Determine the [X, Y] coordinate at the center of the cell enclosing the given text.  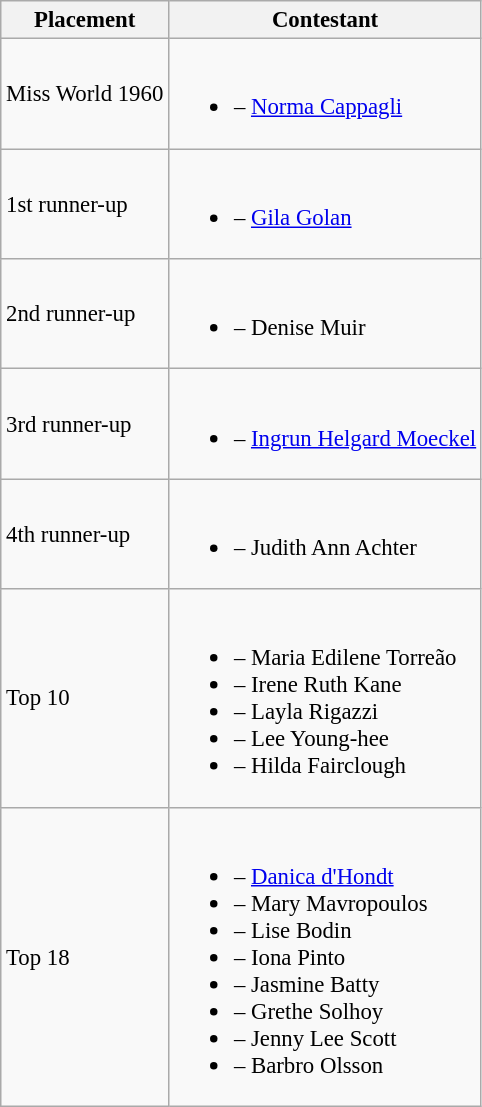
– Gila Golan [326, 204]
– Ingrun Helgard Moeckel [326, 424]
4th runner-up [85, 534]
– Danica d'Hondt – Mary Mavropoulos – Lise Bodin – Iona Pinto – Jasmine Batty – Grethe Solhoy – Jenny Lee Scott – Barbro Olsson [326, 956]
2nd runner-up [85, 314]
– Maria Edilene Torreão – Irene Ruth Kane – Layla Rigazzi – Lee Young-hee – Hilda Fairclough [326, 698]
Placement [85, 20]
– Norma Cappagli [326, 94]
– Judith Ann Achter [326, 534]
Contestant [326, 20]
Top 18 [85, 956]
Top 10 [85, 698]
Miss World 1960 [85, 94]
1st runner-up [85, 204]
3rd runner-up [85, 424]
– Denise Muir [326, 314]
